Search for the cell housing the specified text and yield its [X, Y] center coordinate. 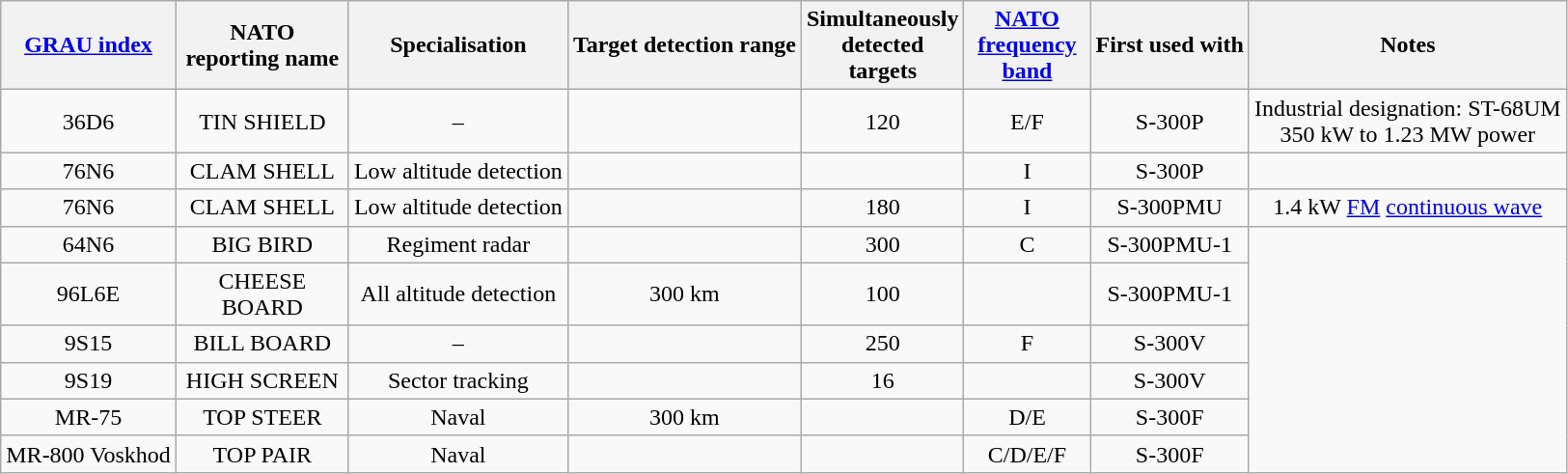
E/F [1027, 122]
First used with [1169, 45]
CHEESE BOARD [262, 293]
9S19 [89, 380]
9S15 [89, 344]
96L6E [89, 293]
HIGH SCREEN [262, 380]
Specialisation [457, 45]
250 [882, 344]
1.4 kW FM continuous wave [1407, 208]
BIG BIRD [262, 244]
Simultaneously detected targets [882, 45]
All altitude detection [457, 293]
Regiment radar [457, 244]
16 [882, 380]
120 [882, 122]
64N6 [89, 244]
MR-800 Voskhod [89, 454]
NATO frequency band [1027, 45]
NATO reporting name [262, 45]
100 [882, 293]
300 [882, 244]
GRAU index [89, 45]
C/D/E/F [1027, 454]
C [1027, 244]
TOP PAIR [262, 454]
180 [882, 208]
BILL BOARD [262, 344]
Notes [1407, 45]
36D6 [89, 122]
Target detection range [684, 45]
F [1027, 344]
Industrial designation: ST-68UM350 kW to 1.23 MW power [1407, 122]
D/E [1027, 417]
MR-75 [89, 417]
TIN SHIELD [262, 122]
S-300PMU [1169, 208]
Sector tracking [457, 380]
TOP STEER [262, 417]
